Search for the cell housing the specified text and yield its [X, Y] center coordinate. 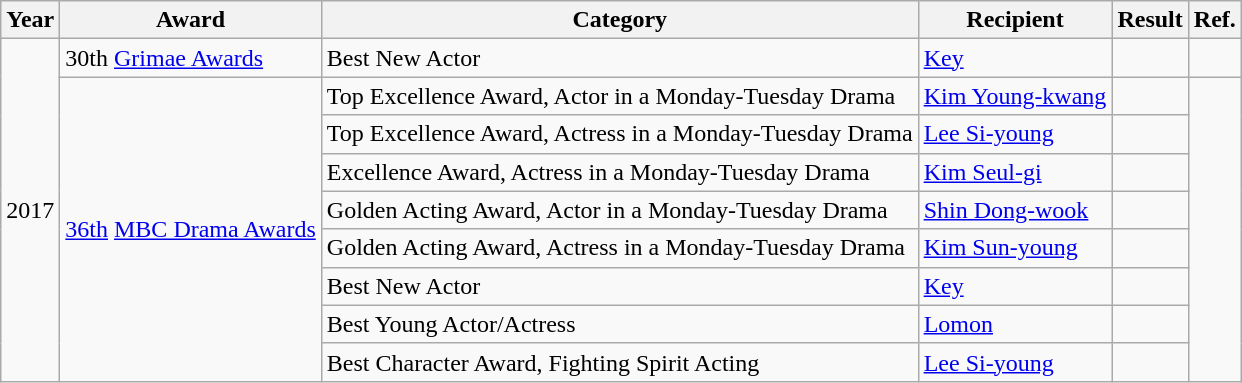
Shin Dong-wook [1015, 210]
Year [30, 20]
Best Young Actor/Actress [620, 324]
Excellence Award, Actress in a Monday-Tuesday Drama [620, 172]
Top Excellence Award, Actress in a Monday-Tuesday Drama [620, 134]
Ref. [1214, 20]
Golden Acting Award, Actor in a Monday-Tuesday Drama [620, 210]
Category [620, 20]
Best Character Award, Fighting Spirit Acting [620, 362]
Lomon [1015, 324]
2017 [30, 210]
36th MBC Drama Awards [191, 229]
Top Excellence Award, Actor in a Monday-Tuesday Drama [620, 96]
Golden Acting Award, Actress in a Monday-Tuesday Drama [620, 248]
Kim Young-kwang [1015, 96]
Result [1150, 20]
30th Grimae Awards [191, 58]
Kim Seul-gi [1015, 172]
Kim Sun-young [1015, 248]
Recipient [1015, 20]
Award [191, 20]
